Locate the cell with the specified text and output its [x, y] center coordinate. 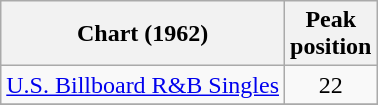
Chart (1962) [143, 34]
U.S. Billboard R&B Singles [143, 85]
22 [331, 85]
Peakposition [331, 34]
